From the cell containing the given text, extract its center point as (x, y) coordinate. 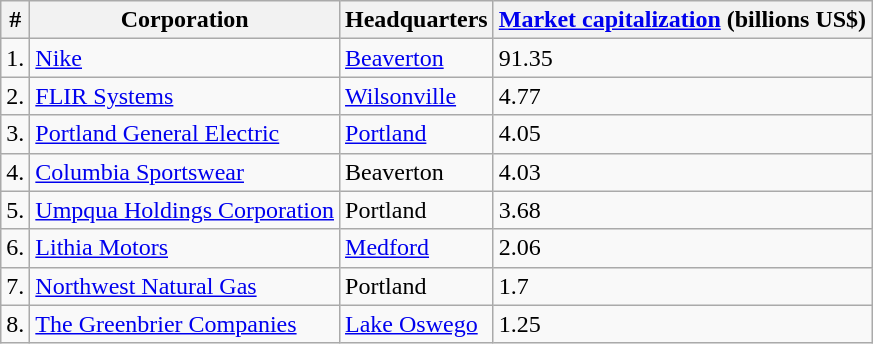
2.06 (682, 248)
Wilsonville (417, 96)
6. (16, 248)
3. (16, 134)
Medford (417, 248)
Corporation (185, 20)
Lithia Motors (185, 248)
4.77 (682, 96)
Portland General Electric (185, 134)
The Greenbrier Companies (185, 324)
4. (16, 172)
5. (16, 210)
3.68 (682, 210)
FLIR Systems (185, 96)
Northwest Natural Gas (185, 286)
4.03 (682, 172)
91.35 (682, 58)
8. (16, 324)
# (16, 20)
7. (16, 286)
1.7 (682, 286)
Lake Oswego (417, 324)
2. (16, 96)
Columbia Sportswear (185, 172)
Umpqua Holdings Corporation (185, 210)
Nike (185, 58)
Market capitalization (billions US$) (682, 20)
1. (16, 58)
4.05 (682, 134)
Headquarters (417, 20)
1.25 (682, 324)
